For the text-containing cell, return its midpoint in (X, Y) coordinate format. 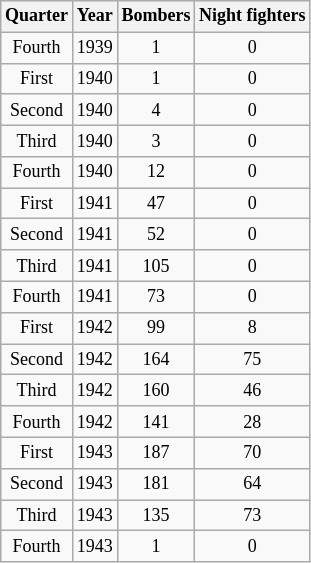
8 (252, 328)
Night fighters (252, 16)
135 (156, 516)
164 (156, 360)
181 (156, 484)
75 (252, 360)
99 (156, 328)
187 (156, 452)
70 (252, 452)
28 (252, 422)
Bombers (156, 16)
160 (156, 390)
3 (156, 140)
Year (94, 16)
4 (156, 110)
46 (252, 390)
105 (156, 266)
47 (156, 204)
Quarter (37, 16)
64 (252, 484)
12 (156, 172)
1939 (94, 48)
52 (156, 234)
141 (156, 422)
